From the cell containing the given text, extract its center point as [X, Y] coordinate. 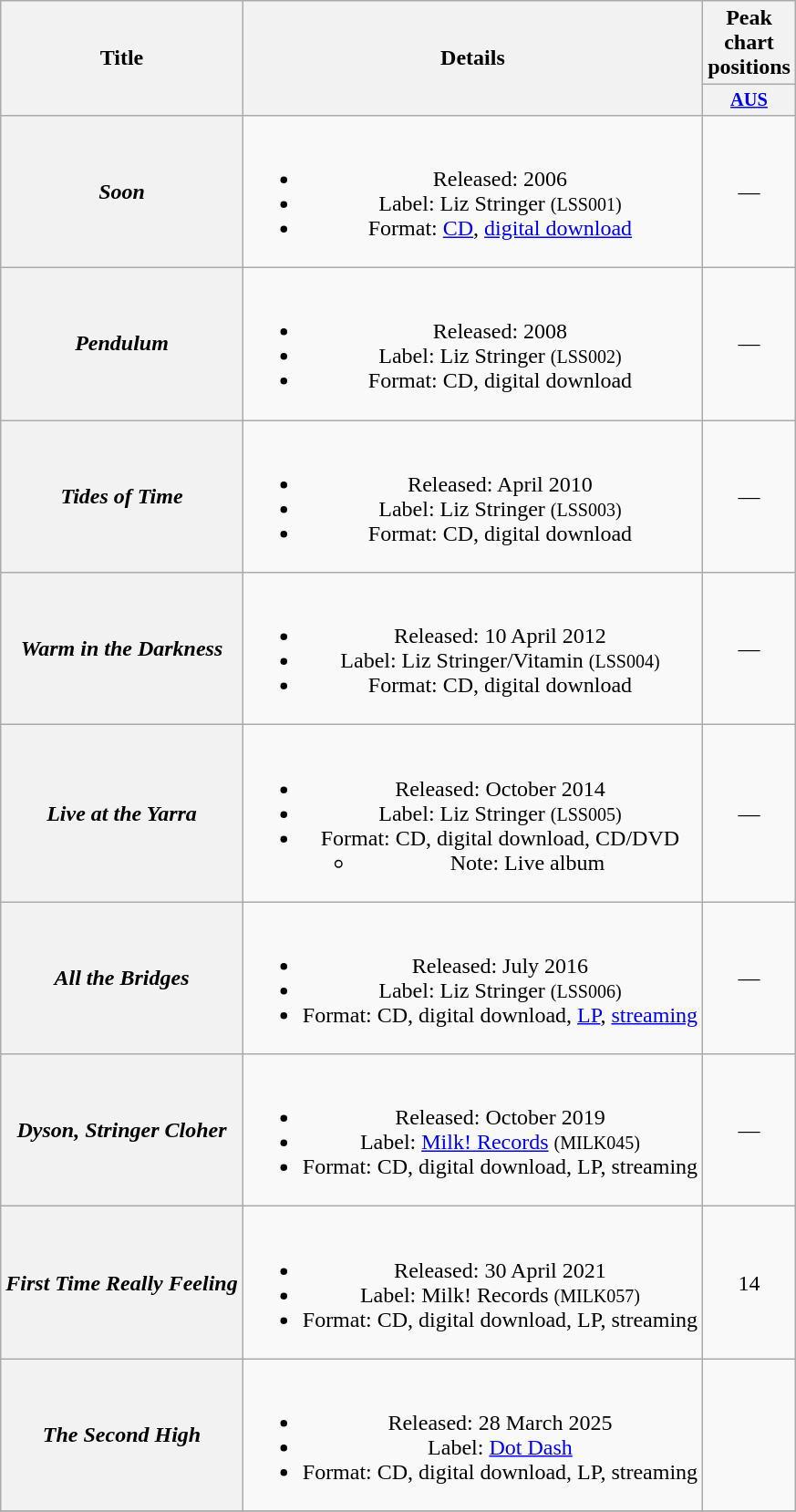
Released: 2006Label: Liz Stringer (LSS001)Format: CD, digital download [472, 192]
Released: October 2014Label: Liz Stringer (LSS005)Format: CD, digital download, CD/DVDNote: Live album [472, 813]
Pendulum [122, 345]
Released: October 2019Label: Milk! Records (MILK045)Format: CD, digital download, LP, streaming [472, 1131]
The Second High [122, 1435]
Released: 10 April 2012Label: Liz Stringer/Vitamin (LSS004)Format: CD, digital download [472, 649]
Dyson, Stringer Cloher [122, 1131]
All the Bridges [122, 978]
Released: April 2010Label: Liz Stringer (LSS003)Format: CD, digital download [472, 496]
AUS [749, 100]
Released: 2008Label: Liz Stringer (LSS002)Format: CD, digital download [472, 345]
Tides of Time [122, 496]
Peak chart positions [749, 43]
Live at the Yarra [122, 813]
First Time Really Feeling [122, 1282]
Released: 28 March 2025Label: Dot DashFormat: CD, digital download, LP, streaming [472, 1435]
Warm in the Darkness [122, 649]
Released: 30 April 2021Label: Milk! Records (MILK057)Format: CD, digital download, LP, streaming [472, 1282]
14 [749, 1282]
Title [122, 58]
Released: July 2016Label: Liz Stringer (LSS006)Format: CD, digital download, LP, streaming [472, 978]
Soon [122, 192]
Details [472, 58]
